Detect which cell encompasses the target text, then output its (X, Y) center coordinate. 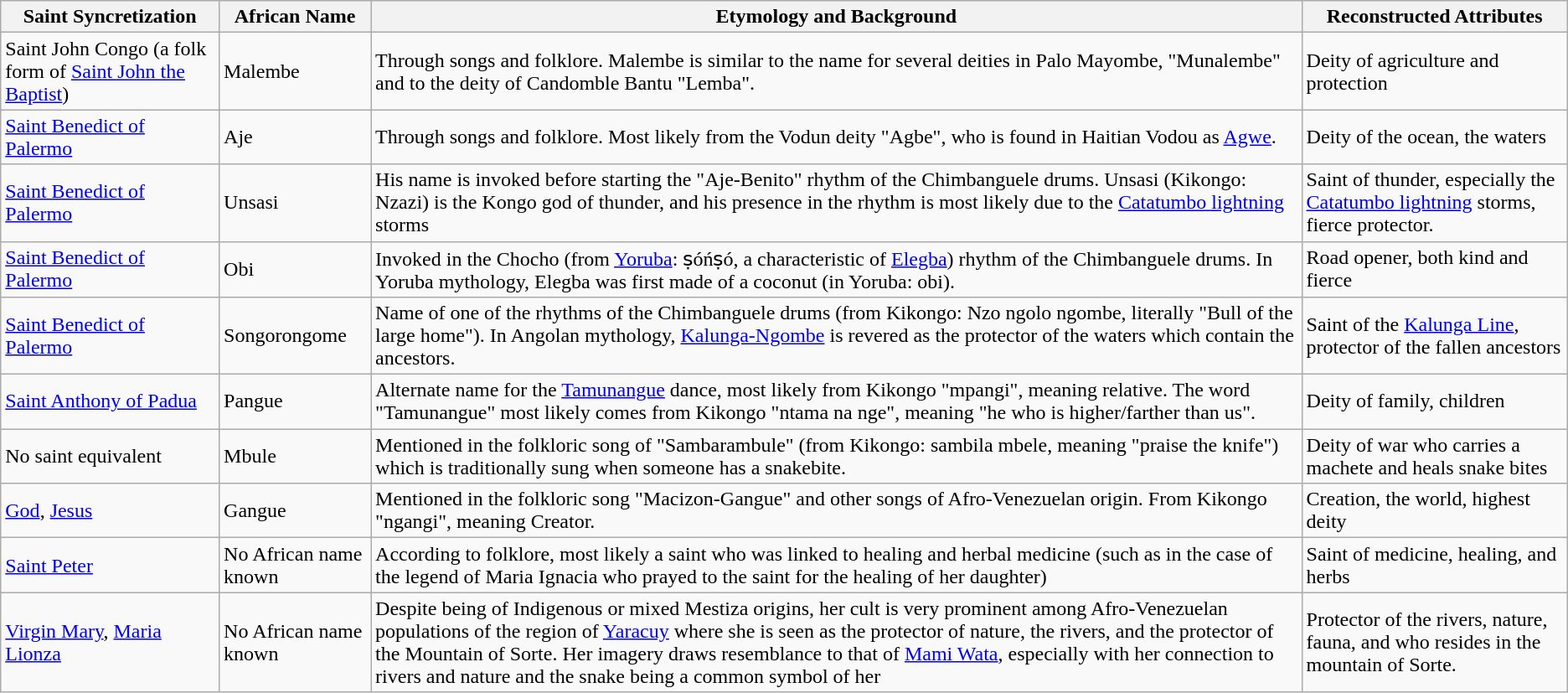
Saint Anthony of Padua (111, 402)
Saint of medicine, healing, and herbs (1434, 565)
Creation, the world, highest deity (1434, 511)
Etymology and Background (836, 17)
Obi (295, 270)
Aje (295, 137)
Malembe (295, 71)
Gangue (295, 511)
Unsasi (295, 203)
Deity of family, children (1434, 402)
African Name (295, 17)
Deity of war who carries a machete and heals snake bites (1434, 456)
Road opener, both kind and fierce (1434, 270)
Mbule (295, 456)
Pangue (295, 402)
Through songs and folklore. Most likely from the Vodun deity "Agbe", who is found in Haitian Vodou as Agwe. (836, 137)
Saint of thunder, especially the Catatumbo lightning storms, fierce protector. (1434, 203)
Deity of agriculture and protection (1434, 71)
Deity of the ocean, the waters (1434, 137)
Saint Peter (111, 565)
Saint John Congo (a folk form of Saint John the Baptist) (111, 71)
No saint equivalent (111, 456)
Protector of the rivers, nature, fauna, and who resides in the mountain of Sorte. (1434, 642)
Mentioned in the folkloric song "Macizon-Gangue" and other songs of Afro-Venezuelan origin. From Kikongo "ngangi", meaning Creator. (836, 511)
Reconstructed Attributes (1434, 17)
Saint Syncretization (111, 17)
Saint of the Kalunga Line, protector of the fallen ancestors (1434, 336)
God, Jesus (111, 511)
Virgin Mary, Maria Lionza (111, 642)
Songorongome (295, 336)
